Output the (X, Y) coordinate of the center of the cell containing the given text.  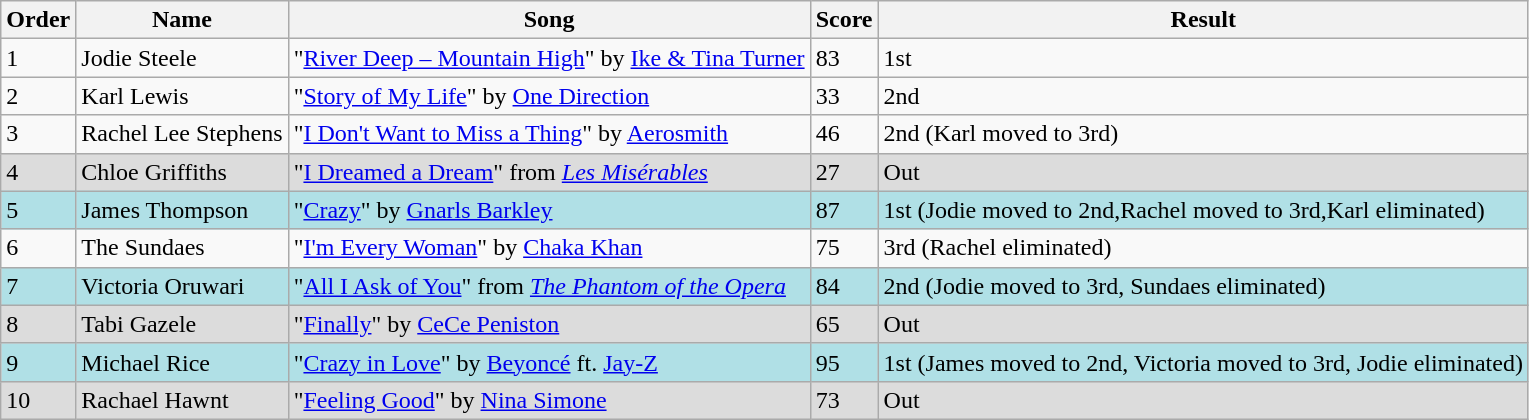
73 (844, 400)
1st (1203, 58)
"I Don't Want to Miss a Thing" by Aerosmith (549, 134)
Jodie Steele (182, 58)
Rachel Lee Stephens (182, 134)
"Finally" by CeCe Peniston (549, 324)
Tabi Gazele (182, 324)
"River Deep – Mountain High" by Ike & Tina Turner (549, 58)
6 (38, 248)
1st (Jodie moved to 2nd,Rachel moved to 3rd,Karl eliminated) (1203, 210)
Name (182, 20)
The Sundaes (182, 248)
"I Dreamed a Dream" from Les Misérables (549, 172)
3rd (Rachel eliminated) (1203, 248)
Victoria Oruwari (182, 286)
7 (38, 286)
5 (38, 210)
10 (38, 400)
83 (844, 58)
Score (844, 20)
84 (844, 286)
33 (844, 96)
75 (844, 248)
3 (38, 134)
9 (38, 362)
65 (844, 324)
"Crazy in Love" by Beyoncé ft. Jay-Z (549, 362)
"All I Ask of You" from The Phantom of the Opera (549, 286)
8 (38, 324)
4 (38, 172)
Song (549, 20)
2 (38, 96)
27 (844, 172)
James Thompson (182, 210)
"Story of My Life" by One Direction (549, 96)
Michael Rice (182, 362)
1st (James moved to 2nd, Victoria moved to 3rd, Jodie eliminated) (1203, 362)
Karl Lewis (182, 96)
1 (38, 58)
"I'm Every Woman" by Chaka Khan (549, 248)
Order (38, 20)
95 (844, 362)
87 (844, 210)
Chloe Griffiths (182, 172)
Result (1203, 20)
"Crazy" by Gnarls Barkley (549, 210)
2nd (1203, 96)
46 (844, 134)
Rachael Hawnt (182, 400)
2nd (Karl moved to 3rd) (1203, 134)
2nd (Jodie moved to 3rd, Sundaes eliminated) (1203, 286)
"Feeling Good" by Nina Simone (549, 400)
